Return [x, y] of the center of cell containing provided text 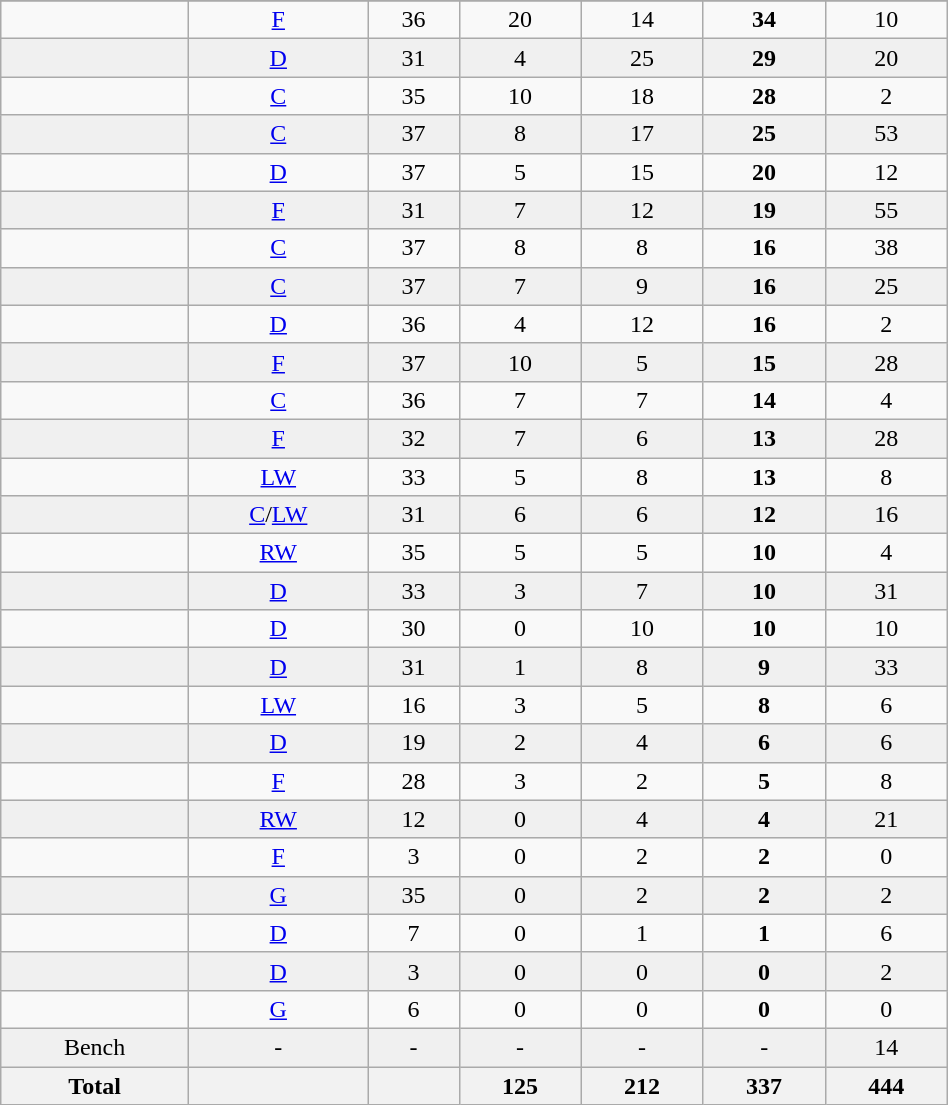
29 [764, 58]
38 [886, 248]
53 [886, 134]
212 [642, 1085]
34 [764, 20]
337 [764, 1085]
17 [642, 134]
Bench [95, 1047]
444 [886, 1085]
55 [886, 210]
Total [95, 1085]
21 [886, 819]
32 [414, 438]
30 [414, 629]
C/LW [278, 515]
125 [520, 1085]
18 [642, 96]
